Identify which cell holds the provided text, then report its (x, y) central coordinate. 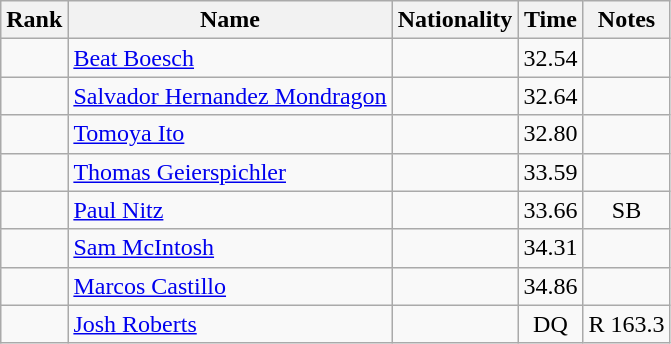
34.86 (550, 286)
Josh Roberts (230, 324)
DQ (550, 324)
Nationality (455, 20)
Marcos Castillo (230, 286)
32.54 (550, 58)
32.80 (550, 134)
SB (626, 210)
Sam McIntosh (230, 248)
Rank (34, 20)
Salvador Hernandez Mondragon (230, 96)
Notes (626, 20)
34.31 (550, 248)
Time (550, 20)
Thomas Geierspichler (230, 172)
Beat Boesch (230, 58)
Paul Nitz (230, 210)
R 163.3 (626, 324)
Name (230, 20)
33.59 (550, 172)
Tomoya Ito (230, 134)
33.66 (550, 210)
32.64 (550, 96)
